Return the (x, y) coordinate for the center point of the cell that contains the specified text.  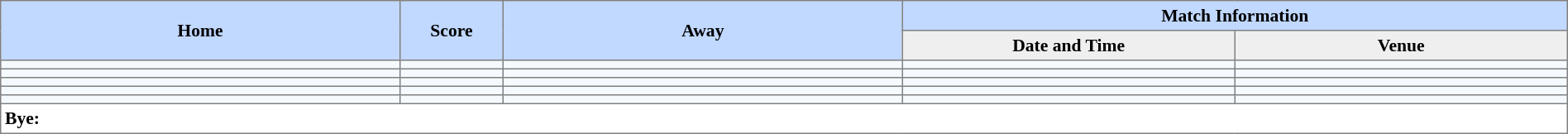
Score (452, 31)
Bye: (784, 118)
Away (703, 31)
Date and Time (1068, 45)
Venue (1401, 45)
Match Information (1235, 16)
Home (200, 31)
